Determine the (x, y) coordinate at the center of the cell enclosing the given text.  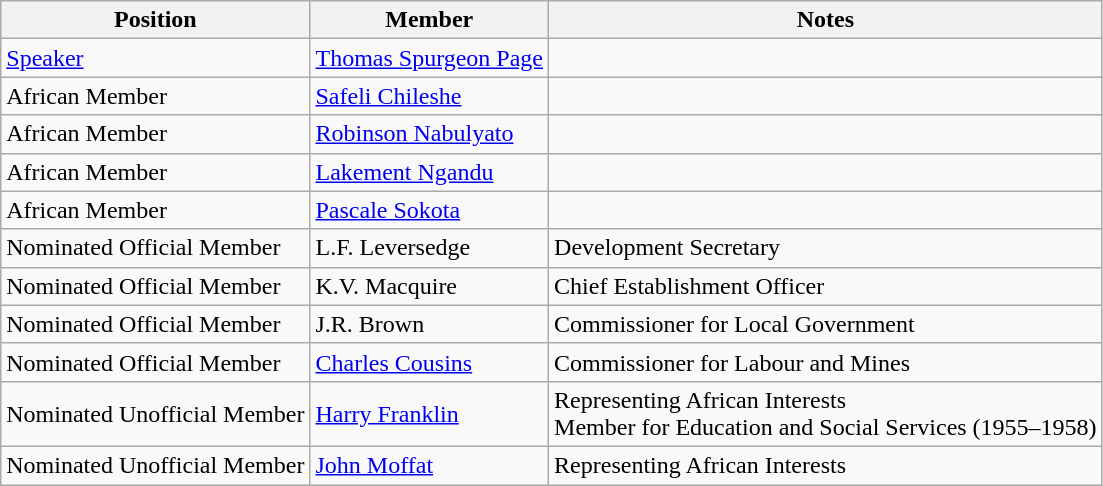
Representing African Interests (826, 465)
Safeli Chileshe (430, 96)
Charles Cousins (430, 362)
Speaker (156, 58)
Thomas Spurgeon Page (430, 58)
K.V. Macquire (430, 286)
Lakement Ngandu (430, 172)
Commissioner for Local Government (826, 324)
Commissioner for Labour and Mines (826, 362)
Development Secretary (826, 248)
John Moffat (430, 465)
Chief Establishment Officer (826, 286)
Representing African InterestsMember for Education and Social Services (1955–1958) (826, 414)
Member (430, 20)
Notes (826, 20)
L.F. Leversedge (430, 248)
J.R. Brown (430, 324)
Robinson Nabulyato (430, 134)
Position (156, 20)
Pascale Sokota (430, 210)
Harry Franklin (430, 414)
